Identify which cell holds the provided text, then report its (x, y) central coordinate. 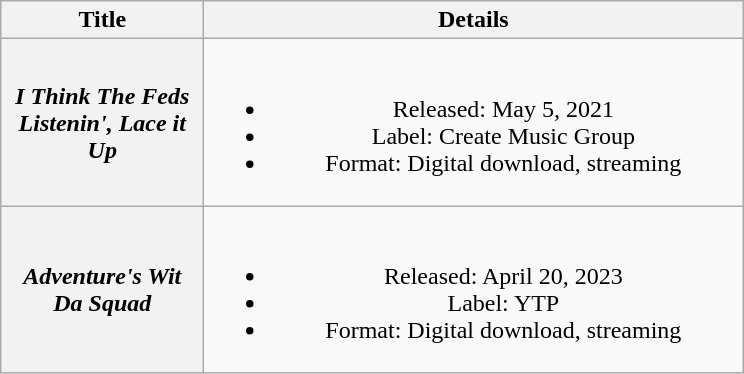
Title (102, 20)
Details (474, 20)
Released: April 20, 2023Label: YTPFormat: Digital download, streaming (474, 290)
Adventure's Wit Da Squad (102, 290)
Released: May 5, 2021Label: Create Music GroupFormat: Digital download, streaming (474, 122)
I Think The Feds Listenin', Lace it Up (102, 122)
